Capture the cell that displays the provided text and extract its (x, y) central coordinate. 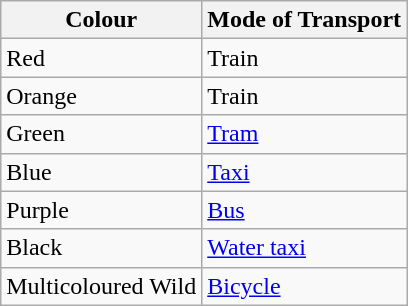
Multicoloured Wild (102, 286)
Bus (304, 210)
Bicycle (304, 286)
Purple (102, 210)
Orange (102, 96)
Mode of Transport (304, 20)
Green (102, 134)
Red (102, 58)
Water taxi (304, 248)
Colour (102, 20)
Black (102, 248)
Blue (102, 172)
Taxi (304, 172)
Tram (304, 134)
